Determine the [x, y] coordinate at the center of the cell enclosing the given text.  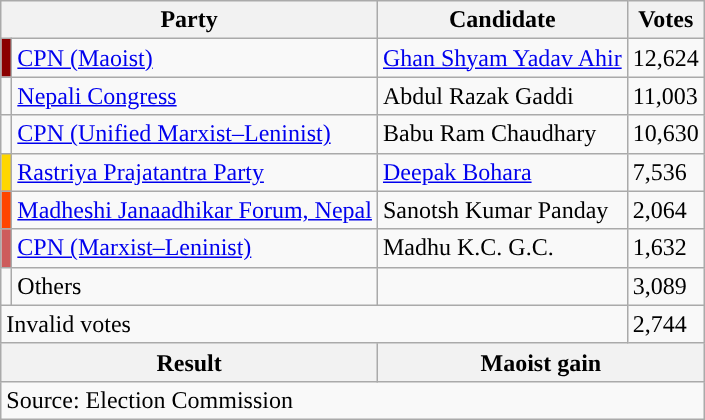
Candidate [502, 20]
1,632 [666, 248]
Maoist gain [540, 362]
2,064 [666, 210]
Party [190, 20]
CPN (Maoist) [195, 58]
Deepak Bohara [502, 172]
CPN (Unified Marxist–Leninist) [195, 134]
10,630 [666, 134]
CPN (Marxist–Leninist) [195, 248]
7,536 [666, 172]
11,003 [666, 96]
Babu Ram Chaudhary [502, 134]
Rastriya Prajatantra Party [195, 172]
Invalid votes [314, 324]
Abdul Razak Gaddi [502, 96]
Source: Election Commission [353, 400]
3,089 [666, 286]
Madhu K.C. G.C. [502, 248]
Madheshi Janaadhikar Forum, Nepal [195, 210]
Ghan Shyam Yadav Ahir [502, 58]
2,744 [666, 324]
Others [195, 286]
Result [190, 362]
Votes [666, 20]
Sanotsh Kumar Panday [502, 210]
12,624 [666, 58]
Nepali Congress [195, 96]
